Output the [X, Y] coordinate of the center of the cell containing the given text.  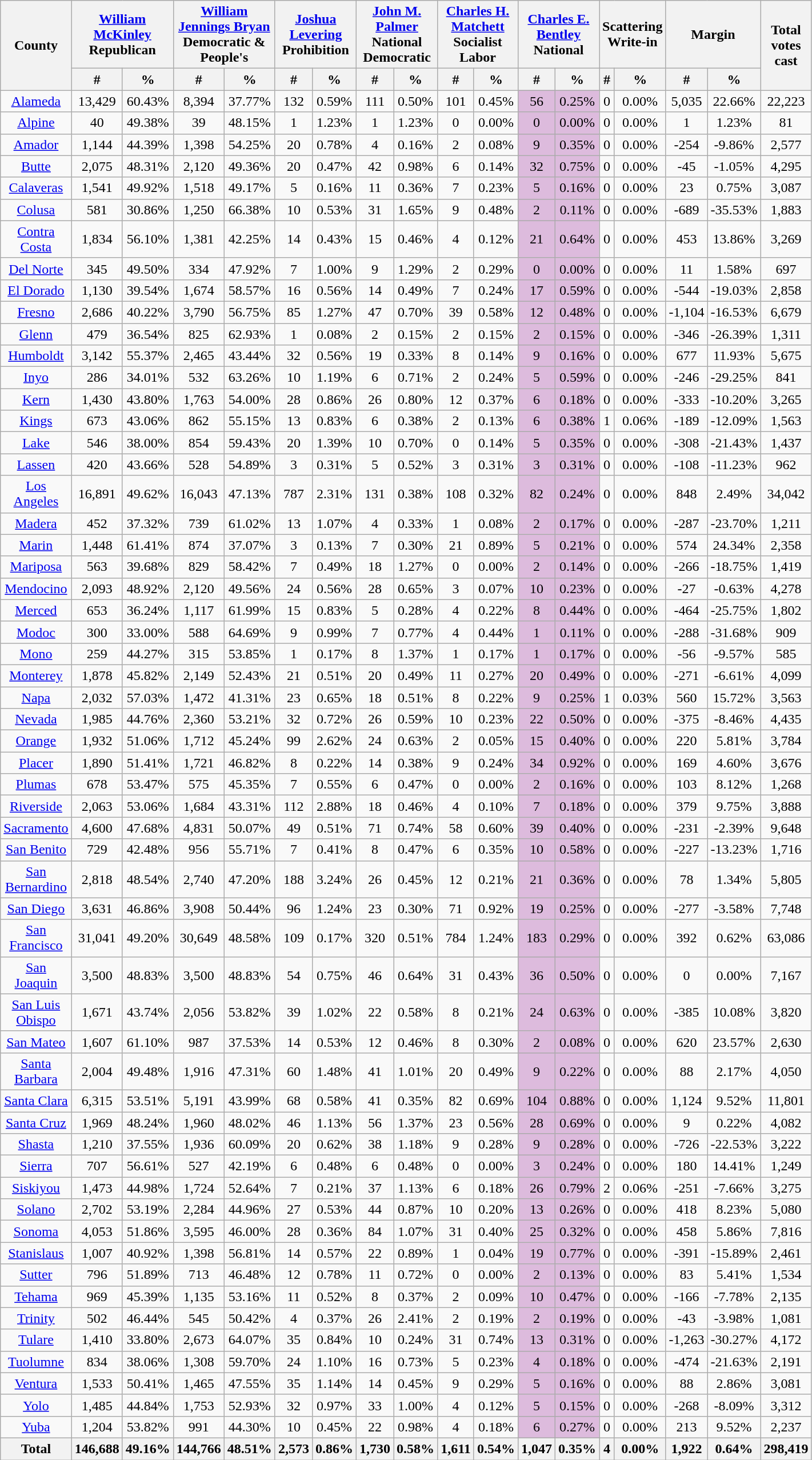
Humboldt [36, 356]
458 [687, 1231]
51.86% [147, 1231]
50.42% [249, 1318]
1,890 [97, 763]
52.64% [249, 1188]
23.57% [734, 1042]
874 [199, 545]
San Joaquin [36, 975]
47.20% [249, 879]
-13.23% [734, 850]
0.09% [496, 1297]
-544 [687, 290]
43.66% [147, 465]
53.47% [147, 785]
787 [294, 494]
3,269 [786, 239]
8.23% [734, 1210]
545 [199, 1318]
43.80% [147, 399]
2,284 [199, 1210]
0.55% [334, 785]
-3.58% [734, 909]
Trinity [36, 1318]
131 [375, 494]
180 [687, 1166]
36.54% [147, 334]
2,004 [97, 1071]
1,533 [97, 1383]
-16.53% [734, 312]
37 [375, 1188]
4,053 [97, 1231]
43.06% [147, 421]
103 [687, 785]
581 [97, 210]
739 [199, 523]
42 [375, 166]
Sierra [36, 1166]
1,135 [199, 1297]
183 [536, 938]
Lassen [36, 465]
43.31% [249, 806]
85 [294, 312]
1,878 [97, 675]
1,249 [786, 1166]
52.43% [249, 675]
42.48% [147, 850]
Sacramento [36, 828]
2,577 [786, 145]
27 [294, 1210]
1,753 [199, 1405]
1.18% [416, 1145]
112 [294, 806]
30.86% [147, 210]
33 [375, 1405]
-56 [687, 654]
34,042 [786, 494]
68 [294, 1101]
-474 [687, 1362]
1,465 [199, 1383]
Marin [36, 545]
Margin [713, 34]
109 [294, 938]
3,631 [97, 909]
1,802 [786, 610]
560 [687, 698]
1.01% [416, 1071]
987 [199, 1042]
64.69% [249, 632]
574 [687, 545]
49.16% [147, 1449]
49 [294, 828]
51.89% [147, 1275]
63,086 [786, 938]
Siskiyou [36, 1188]
43.44% [249, 356]
2,135 [786, 1297]
1,763 [199, 399]
1,437 [786, 443]
286 [97, 378]
16,043 [199, 494]
Butte [36, 166]
55.15% [249, 421]
16,891 [97, 494]
1,716 [786, 850]
San Luis Obispo [36, 1013]
Mendocino [36, 589]
49.92% [147, 188]
2,032 [97, 698]
1,932 [97, 741]
784 [456, 938]
3,784 [786, 741]
3,563 [786, 698]
-268 [687, 1405]
453 [687, 239]
-277 [687, 909]
50.44% [249, 909]
-246 [687, 378]
Tehama [36, 1297]
-22.53% [734, 1145]
-385 [687, 1013]
34 [536, 763]
54.00% [249, 399]
48.54% [147, 879]
44 [375, 1210]
3,087 [786, 188]
Santa Clara [36, 1101]
44.39% [147, 145]
45.82% [147, 675]
-333 [687, 399]
2.17% [734, 1071]
334 [199, 269]
Merced [36, 610]
59.43% [249, 443]
49.38% [147, 123]
54 [294, 975]
42.25% [249, 239]
Mariposa [36, 567]
0.03% [640, 698]
962 [786, 465]
-18.75% [734, 567]
1,721 [199, 763]
60 [294, 1071]
41.31% [249, 698]
1,883 [786, 210]
1,473 [97, 1188]
1,969 [97, 1123]
61.99% [249, 610]
Sutter [36, 1275]
1,611 [456, 1449]
1,985 [97, 719]
2,702 [97, 1210]
64.07% [249, 1340]
49.36% [249, 166]
502 [97, 1318]
729 [97, 850]
50.41% [147, 1383]
38.06% [147, 1362]
4,600 [97, 828]
1,410 [97, 1340]
169 [687, 763]
-10.20% [734, 399]
1,007 [97, 1253]
528 [199, 465]
Yolo [36, 1405]
-7.66% [734, 1188]
40 [97, 123]
854 [199, 443]
William Jennings BryanDemocratic & People's [224, 34]
Napa [36, 698]
298,419 [786, 1449]
49.20% [147, 938]
99 [294, 741]
Shasta [36, 1145]
56.81% [249, 1253]
2,858 [786, 290]
Tuolumne [36, 1362]
1,211 [786, 523]
48.51% [249, 1449]
25 [536, 1231]
1,684 [199, 806]
2.49% [734, 494]
3,265 [786, 399]
61.10% [147, 1042]
56.10% [147, 239]
Amador [36, 145]
48.92% [147, 589]
Madera [36, 523]
49.17% [249, 188]
1,381 [199, 239]
345 [97, 269]
825 [199, 334]
1.29% [416, 269]
392 [687, 938]
49.56% [249, 589]
Solano [36, 1210]
1,130 [97, 290]
Charles H. MatchettSocialist Labor [478, 34]
1,960 [199, 1123]
William McKinleyRepublican [122, 34]
San Mateo [36, 1042]
2,686 [97, 312]
2.86% [734, 1383]
5,805 [786, 879]
48.02% [249, 1123]
43.99% [249, 1101]
-689 [687, 210]
532 [199, 378]
48.24% [147, 1123]
37.55% [147, 1145]
2,465 [199, 356]
1,472 [199, 698]
Colusa [36, 210]
4,435 [786, 719]
1,518 [199, 188]
Santa Cruz [36, 1123]
1,210 [97, 1145]
2,075 [97, 166]
36.24% [147, 610]
653 [97, 610]
9,648 [786, 828]
48.15% [249, 123]
Ventura [36, 1383]
1,117 [199, 610]
1.58% [734, 269]
588 [199, 632]
11,801 [786, 1101]
111 [375, 101]
78 [687, 879]
-9.86% [734, 145]
2,063 [97, 806]
53.16% [249, 1297]
300 [97, 632]
-8.09% [734, 1405]
479 [97, 334]
-7.78% [734, 1297]
Kern [36, 399]
4,050 [786, 1071]
0.54% [496, 1449]
3,275 [786, 1188]
713 [199, 1275]
-26.39% [734, 334]
707 [97, 1166]
620 [687, 1042]
44.76% [147, 719]
58 [456, 828]
-30.27% [734, 1340]
3,908 [199, 909]
47.68% [147, 828]
Orange [36, 741]
59.70% [249, 1362]
Del Norte [36, 269]
44.96% [249, 1210]
Sonoma [36, 1231]
3,142 [97, 356]
1,485 [97, 1405]
46.82% [249, 763]
22.66% [734, 101]
47.92% [249, 269]
46.48% [249, 1275]
53.21% [249, 719]
55.37% [147, 356]
4,278 [786, 589]
-8.46% [734, 719]
5.41% [734, 1275]
11.93% [734, 356]
4,831 [199, 828]
5,191 [199, 1101]
1,311 [786, 334]
-227 [687, 850]
4,082 [786, 1123]
48.58% [249, 938]
-0.63% [734, 589]
49.48% [147, 1071]
527 [199, 1166]
31,041 [97, 938]
5,675 [786, 356]
10.08% [734, 1013]
63.26% [249, 378]
1.19% [334, 378]
1,268 [786, 785]
379 [687, 806]
-108 [687, 465]
-6.61% [734, 675]
6,315 [97, 1101]
563 [97, 567]
37.77% [249, 101]
7,167 [786, 975]
-346 [687, 334]
2,149 [199, 675]
-266 [687, 567]
1,308 [199, 1362]
13.86% [734, 239]
-375 [687, 719]
San Bernardino [36, 879]
Lake [36, 443]
2,740 [199, 879]
San Francisco [36, 938]
320 [375, 938]
-251 [687, 1188]
0.73% [416, 1362]
49.62% [147, 494]
0.80% [416, 399]
3,888 [786, 806]
45.35% [249, 785]
1,671 [97, 1013]
Glenn [36, 334]
697 [786, 269]
969 [97, 1297]
2,237 [786, 1427]
4,172 [786, 1340]
1,916 [199, 1071]
575 [199, 785]
1.65% [416, 210]
61.02% [249, 523]
-166 [687, 1297]
0.84% [334, 1340]
53.51% [147, 1101]
Mono [36, 654]
30,649 [199, 938]
101 [456, 101]
Inyo [36, 378]
3.24% [334, 879]
2,573 [294, 1449]
3,790 [199, 312]
15.72% [734, 698]
Contra Costa [36, 239]
213 [687, 1427]
188 [294, 879]
Alameda [36, 101]
39.54% [147, 290]
44.30% [249, 1427]
45.24% [249, 741]
2.31% [334, 494]
47.55% [249, 1383]
-15.89% [734, 1253]
44.98% [147, 1188]
0.04% [496, 1253]
56.61% [147, 1166]
848 [687, 494]
2,358 [786, 545]
-1,263 [687, 1340]
43.74% [147, 1013]
84 [375, 1231]
1,144 [97, 145]
34.01% [147, 378]
-35.53% [734, 210]
57.03% [147, 698]
Kings [36, 421]
-1,104 [687, 312]
0.57% [334, 1253]
1.14% [334, 1383]
1,541 [97, 188]
144,766 [199, 1449]
2,191 [786, 1362]
San Diego [36, 909]
1,250 [199, 210]
-9.57% [734, 654]
38.00% [147, 443]
55.71% [249, 850]
0.20% [496, 1210]
0.99% [334, 632]
1.34% [734, 879]
Riverside [36, 806]
-287 [687, 523]
Monterey [36, 675]
-23.70% [734, 523]
8.12% [734, 785]
Santa Barbara [36, 1071]
1,712 [199, 741]
9.75% [734, 806]
1,124 [687, 1101]
1,204 [97, 1427]
36 [536, 975]
-21.43% [734, 443]
48.31% [147, 166]
452 [97, 523]
61.41% [147, 545]
58.42% [249, 567]
1,448 [97, 545]
24.34% [734, 545]
3,081 [786, 1383]
46.86% [147, 909]
47 [375, 312]
796 [97, 1275]
53.85% [249, 654]
315 [199, 654]
44.84% [147, 1405]
3,820 [786, 1013]
1,730 [375, 1449]
418 [687, 1210]
3,222 [786, 1145]
829 [199, 567]
46.44% [147, 1318]
-189 [687, 421]
-2.39% [734, 828]
John M. PalmerNational Democratic [397, 34]
33.80% [147, 1340]
47.13% [249, 494]
1,047 [536, 1449]
-45 [687, 166]
-271 [687, 675]
38 [375, 1145]
678 [97, 785]
0.79% [577, 1188]
-254 [687, 145]
Fresno [36, 312]
58.57% [249, 290]
2.88% [334, 806]
5,035 [687, 101]
0.71% [416, 378]
673 [97, 421]
-391 [687, 1253]
56.75% [249, 312]
1,607 [97, 1042]
5.86% [734, 1231]
Los Angeles [36, 494]
Joshua LeveringProhibition [315, 34]
Calaveras [36, 188]
Tulare [36, 1340]
0.26% [577, 1210]
3,676 [786, 763]
0.05% [496, 741]
862 [199, 421]
1,081 [786, 1318]
104 [536, 1101]
1,936 [199, 1145]
991 [199, 1427]
Total [36, 1449]
1,724 [199, 1188]
96 [294, 909]
47.31% [249, 1071]
1,922 [687, 1449]
0.07% [496, 589]
1,534 [786, 1275]
Yuba [36, 1427]
-21.63% [734, 1362]
4.60% [734, 763]
42.19% [249, 1166]
-12.09% [734, 421]
-27 [687, 589]
33.00% [147, 632]
1,834 [97, 239]
51.06% [147, 741]
El Dorado [36, 290]
677 [687, 356]
2,093 [97, 589]
-19.03% [734, 290]
County [36, 46]
4,295 [786, 166]
53.19% [147, 1210]
45.39% [147, 1297]
17 [536, 290]
108 [456, 494]
49.50% [147, 269]
1.10% [334, 1362]
2,360 [199, 719]
6,679 [786, 312]
909 [786, 632]
2,630 [786, 1042]
San Benito [36, 850]
3,595 [199, 1231]
81 [786, 123]
Nevada [36, 719]
Plumas [36, 785]
51.41% [147, 763]
841 [786, 378]
44.27% [147, 654]
40.22% [147, 312]
62.93% [249, 334]
1,563 [786, 421]
39.68% [147, 567]
-11.23% [734, 465]
-1.05% [734, 166]
1.02% [334, 1013]
4,099 [786, 675]
22,223 [786, 101]
54.89% [249, 465]
-464 [687, 610]
834 [97, 1362]
2,673 [199, 1340]
0.88% [577, 1101]
2.41% [416, 1318]
13,429 [97, 101]
-29.25% [734, 378]
37.32% [147, 523]
46.00% [249, 1231]
7,748 [786, 909]
40.92% [147, 1253]
-31.68% [734, 632]
-288 [687, 632]
1.48% [334, 1071]
37.53% [249, 1042]
3,312 [786, 1405]
546 [97, 443]
Stanislaus [36, 1253]
-3.98% [734, 1318]
-726 [687, 1145]
0.10% [496, 806]
8,394 [199, 101]
1.39% [334, 443]
2,461 [786, 1253]
2.62% [334, 741]
132 [294, 101]
Charles E. BentleyNational [558, 34]
60.43% [147, 101]
54.25% [249, 145]
ScatteringWrite-in [633, 34]
52.93% [249, 1405]
0.60% [496, 828]
66.38% [249, 210]
-231 [687, 828]
1,419 [786, 567]
-308 [687, 443]
60.09% [249, 1145]
7,816 [786, 1231]
420 [97, 465]
-43 [687, 1318]
2,818 [97, 879]
0.97% [334, 1405]
5.81% [734, 741]
37.07% [249, 545]
956 [199, 850]
83 [687, 1275]
1,430 [97, 399]
-25.75% [734, 610]
2,056 [199, 1013]
259 [97, 654]
220 [687, 741]
585 [786, 654]
53.06% [147, 806]
50.07% [249, 828]
Alpine [36, 123]
Modoc [36, 632]
5,080 [786, 1210]
Placer [36, 763]
0.87% [416, 1210]
0.41% [334, 850]
146,688 [97, 1449]
Total votes cast [786, 46]
1,674 [199, 290]
14.41% [734, 1166]
